Determine the (x, y) coordinate at the center of the cell enclosing the given text.  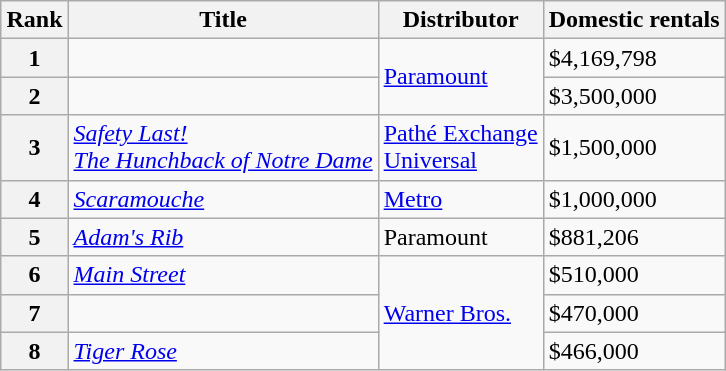
2 (34, 96)
$1,500,000 (634, 148)
$510,000 (634, 275)
$881,206 (634, 237)
$470,000 (634, 313)
Metro (460, 199)
Warner Bros. (460, 313)
$1,000,000 (634, 199)
Domestic rentals (634, 20)
3 (34, 148)
1 (34, 58)
Safety Last!The Hunchback of Notre Dame (223, 148)
$3,500,000 (634, 96)
Distributor (460, 20)
4 (34, 199)
Adam's Rib (223, 237)
Rank (34, 20)
Tiger Rose (223, 351)
$466,000 (634, 351)
Main Street (223, 275)
Scaramouche (223, 199)
5 (34, 237)
Pathé ExchangeUniversal (460, 148)
8 (34, 351)
7 (34, 313)
Title (223, 20)
6 (34, 275)
$4,169,798 (634, 58)
